Find where the given text appears and provide that cell's center as (X, Y) coordinate. 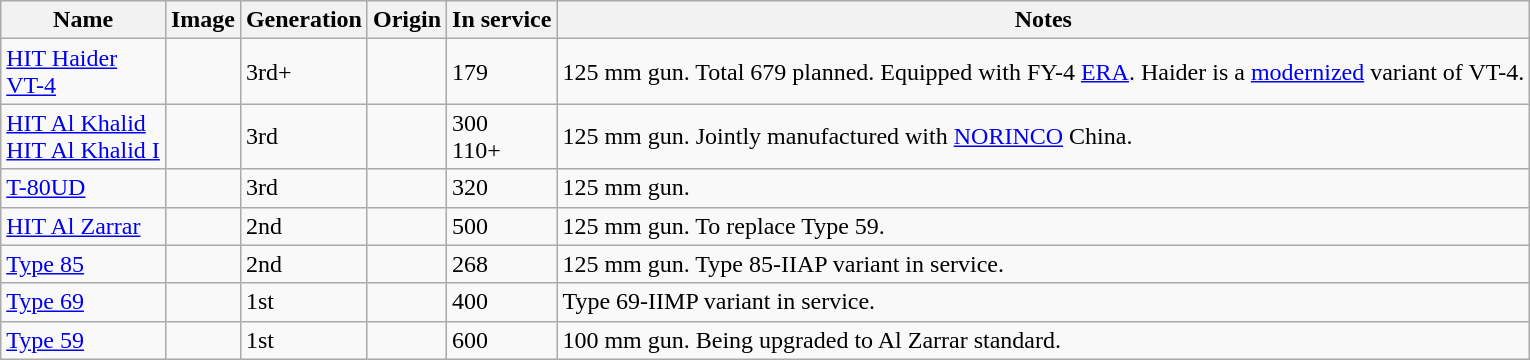
Name (84, 20)
Type 85 (84, 264)
320 (502, 188)
125 mm gun. (1044, 188)
600 (502, 340)
HIT Al KhalidHIT Al Khalid I (84, 136)
125 mm gun. Type 85-IIAP variant in service. (1044, 264)
100 mm gun. Being upgraded to Al Zarrar standard. (1044, 340)
268 (502, 264)
125 mm gun. To replace Type 59. (1044, 226)
Type 69-IIMP variant in service. (1044, 302)
125 mm gun. Jointly manufactured with NORINCO China. (1044, 136)
400 (502, 302)
3rd+ (304, 72)
300 110+ (502, 136)
Type 59 (84, 340)
Generation (304, 20)
Origin (406, 20)
T-80UD (84, 188)
Image (202, 20)
HIT HaiderVT-4 (84, 72)
125 mm gun. Total 679 planned. Equipped with FY-4 ERA. Haider is a modernized variant of VT-4. (1044, 72)
500 (502, 226)
HIT Al Zarrar (84, 226)
Notes (1044, 20)
179 (502, 72)
In service (502, 20)
Type 69 (84, 302)
